Determine the [X, Y] coordinate at the center of the cell enclosing the given text.  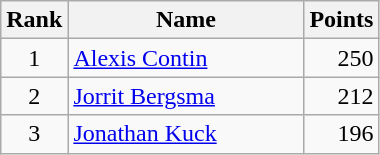
Jorrit Bergsma [186, 96]
Alexis Contin [186, 58]
2 [34, 96]
1 [34, 58]
Jonathan Kuck [186, 134]
196 [342, 134]
Rank [34, 20]
3 [34, 134]
250 [342, 58]
Points [342, 20]
Name [186, 20]
212 [342, 96]
